Find where the given text appears and provide that cell's center as (X, Y) coordinate. 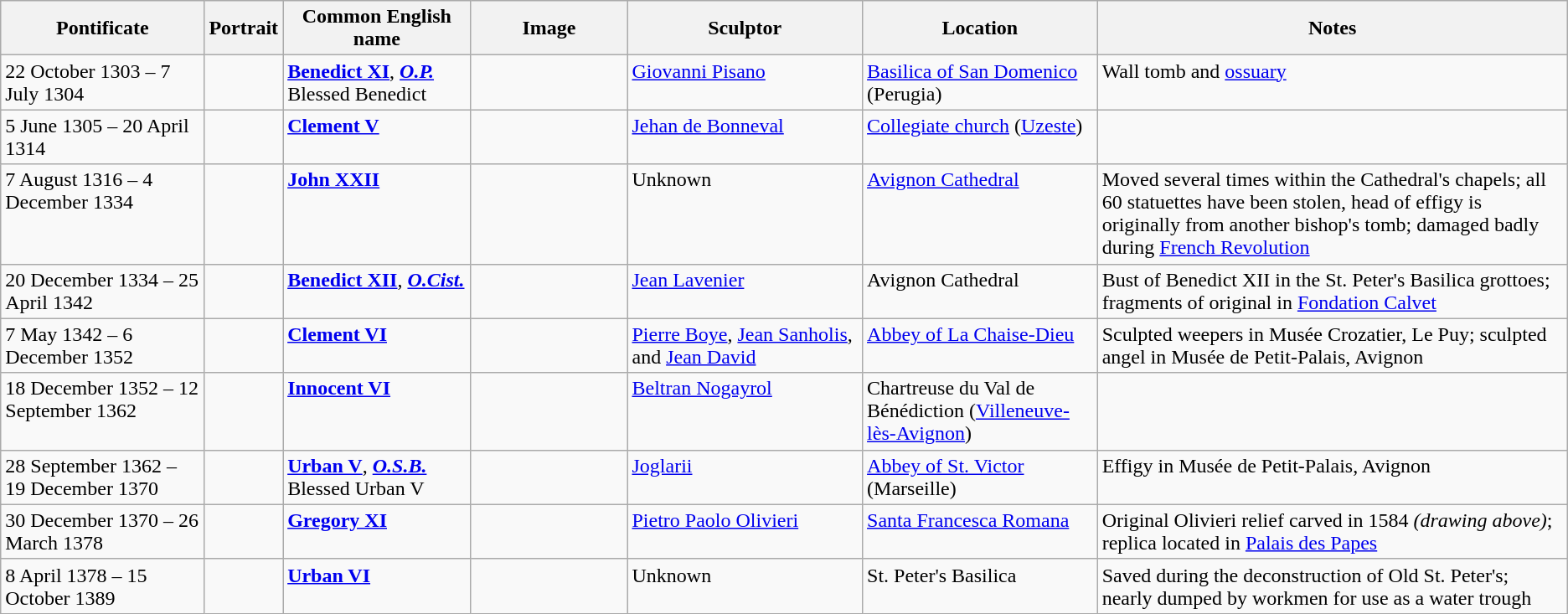
Notes (1332, 28)
Santa Francesca Romana (980, 531)
Sculpted weepers in Musée Crozatier, Le Puy; sculpted angel in Musée de Petit-Palais, Avignon (1332, 345)
Portrait (244, 28)
Chartreuse du Val de Bénédiction (Villeneuve-lès-Avignon) (980, 411)
Wall tomb and ossuary (1332, 82)
Innocent VI (377, 411)
30 December 1370 – 26 March 1378 (102, 531)
Bust of Benedict XII in the St. Peter's Basilica grottoes; fragments of original in Fondation Calvet (1332, 292)
Joglarii (745, 477)
Collegiate church (Uzeste) (980, 137)
Saved during the deconstruction of Old St. Peter's; nearly dumped by workmen for use as a water trough (1332, 586)
John XXII (377, 214)
Benedict XII, O.Cist. (377, 292)
Giovanni Pisano (745, 82)
Effigy in Musée de Petit-Palais, Avignon (1332, 477)
St. Peter's Basilica (980, 586)
Image (549, 28)
5 June 1305 – 20 April 1314 (102, 137)
Location (980, 28)
Basilica of San Domenico (Perugia) (980, 82)
28 September 1362 – 19 December 1370 (102, 477)
Pietro Paolo Olivieri (745, 531)
Clement V (377, 137)
Pierre Boye, Jean Sanholis, and Jean David (745, 345)
Original Olivieri relief carved in 1584 (drawing above); replica located in Palais des Papes (1332, 531)
Urban V, O.S.B.Blessed Urban V (377, 477)
Jehan de Bonneval (745, 137)
Benedict XI, O.P.Blessed Benedict (377, 82)
Jean Lavenier (745, 292)
22 October 1303 – 7 July 1304 (102, 82)
Urban VI (377, 586)
Gregory XI (377, 531)
Abbey of La Chaise-Dieu (980, 345)
8 April 1378 – 15 October 1389 (102, 586)
Sculptor (745, 28)
Clement VI (377, 345)
18 December 1352 – 12 September 1362 (102, 411)
Beltran Nogayrol (745, 411)
Pontificate (102, 28)
Common English name (377, 28)
Abbey of St. Victor (Marseille) (980, 477)
7 May 1342 – 6 December 1352 (102, 345)
7 August 1316 – 4 December 1334 (102, 214)
20 December 1334 – 25 April 1342 (102, 292)
